Return [x, y] of the center of cell containing provided text 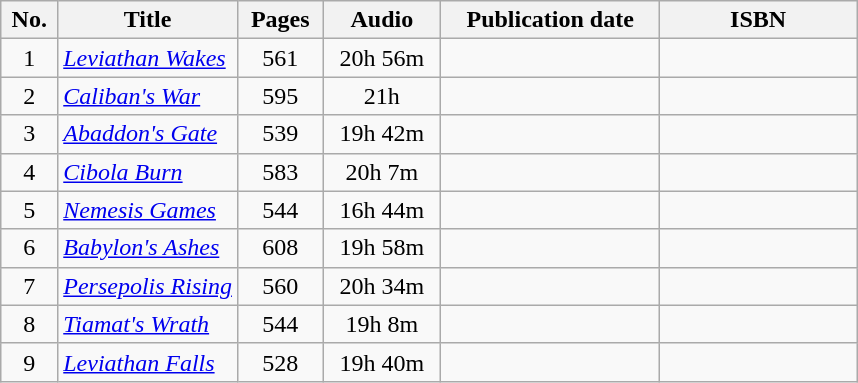
7 [30, 286]
20h 7m [382, 172]
19h 42m [382, 134]
20h 56m [382, 58]
583 [280, 172]
19h 58m [382, 248]
2 [30, 96]
20h 34m [382, 286]
560 [280, 286]
21h [382, 96]
Pages [280, 20]
3 [30, 134]
Audio [382, 20]
9 [30, 362]
Babylon's Ashes [148, 248]
Abaddon's Gate [148, 134]
Nemesis Games [148, 210]
Publication date [550, 20]
595 [280, 96]
561 [280, 58]
528 [280, 362]
6 [30, 248]
No. [30, 20]
Persepolis Rising [148, 286]
Leviathan Falls [148, 362]
16h 44m [382, 210]
Cibola Burn [148, 172]
1 [30, 58]
19h 40m [382, 362]
Leviathan Wakes [148, 58]
Tiamat's Wrath [148, 324]
ISBN [758, 20]
5 [30, 210]
4 [30, 172]
19h 8m [382, 324]
608 [280, 248]
Caliban's War [148, 96]
539 [280, 134]
Title [148, 20]
8 [30, 324]
